Output the (X, Y) coordinate of the center of the cell containing the given text.  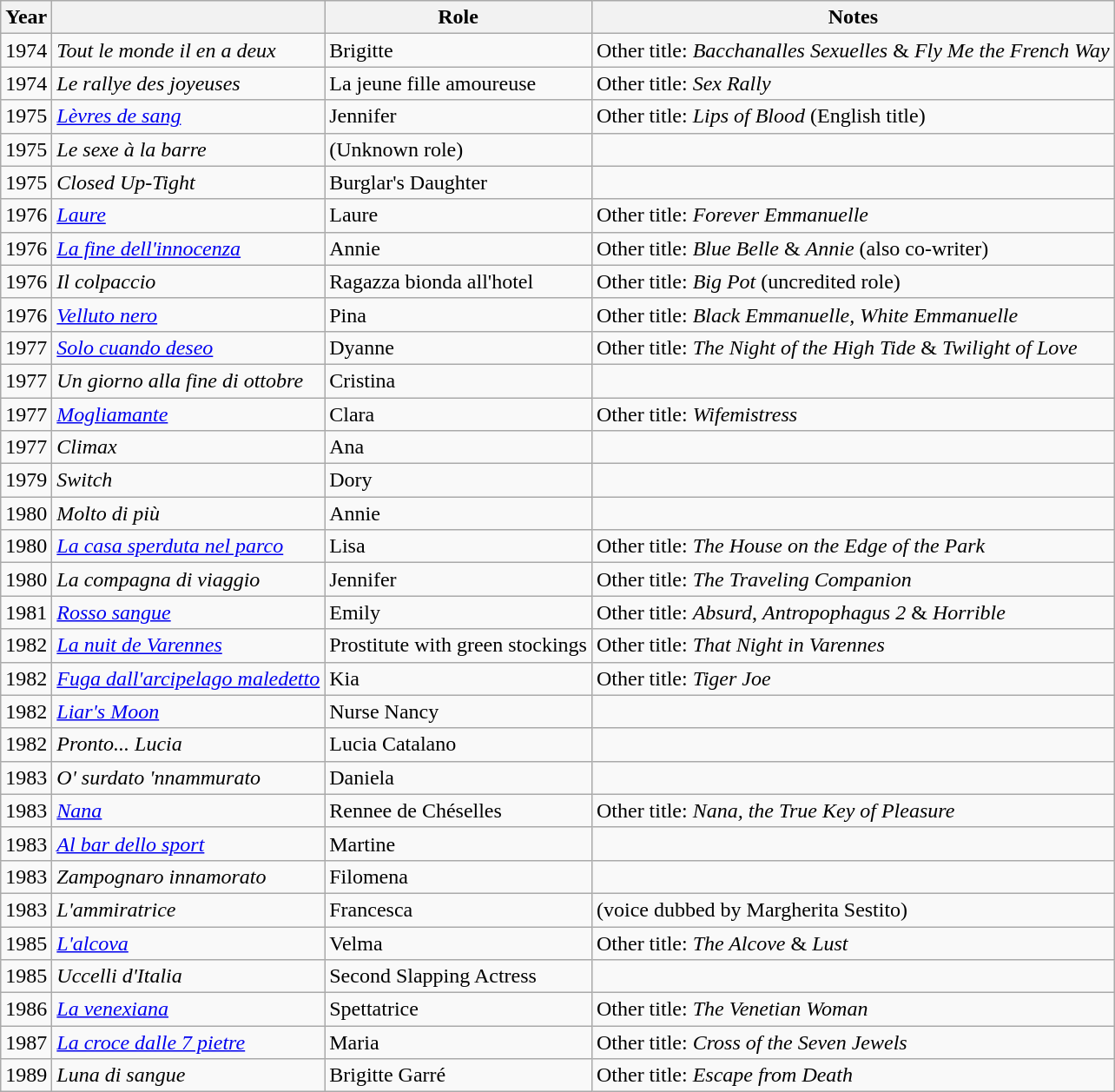
La compagna di viaggio (188, 579)
Velluto nero (188, 314)
Other title: Cross of the Seven Jewels (853, 1042)
(Unknown role) (459, 149)
Other title: Absurd, Antropophagus 2 & Horrible (853, 612)
1987 (26, 1042)
Ana (459, 447)
La casa sperduta nel parco (188, 546)
Daniela (459, 778)
Year (26, 17)
Dyanne (459, 347)
Luna di sangue (188, 1075)
1979 (26, 480)
La venexiana (188, 1009)
Fuga dall'arcipelago maledetto (188, 678)
Role (459, 17)
Other title: Wifemistress (853, 414)
Lucia Catalano (459, 745)
Martine (459, 844)
L'alcova (188, 943)
Mogliamante (188, 414)
La jeune fille amoureuse (459, 83)
La nuit de Varennes (188, 645)
Other title: Big Pot (uncredited role) (853, 281)
Other title: The House on the Edge of the Park (853, 546)
Maria (459, 1042)
Lisa (459, 546)
Other title: Escape from Death (853, 1075)
O' surdato 'nnammurato (188, 778)
Other title: That Night in Varennes (853, 645)
Spettatrice (459, 1009)
La croce dalle 7 pietre (188, 1042)
Un giorno alla fine di ottobre (188, 381)
Emily (459, 612)
Le rallye des joyeuses (188, 83)
Other title: Sex Rally (853, 83)
Second Slapping Actress (459, 976)
Filomena (459, 877)
Kia (459, 678)
Nana (188, 811)
Other title: The Night of the High Tide & Twilight of Love (853, 347)
Climax (188, 447)
Francesca (459, 910)
Rennee de Chéselles (459, 811)
Notes (853, 17)
1981 (26, 612)
Pina (459, 314)
Other title: The Alcove & Lust (853, 943)
Uccelli d'Italia (188, 976)
Le sexe à la barre (188, 149)
Other title: Tiger Joe (853, 678)
Dory (459, 480)
Burglar's Daughter (459, 182)
Ragazza bionda all'hotel (459, 281)
Il colpaccio (188, 281)
Pronto... Lucia (188, 745)
(voice dubbed by Margherita Sestito) (853, 910)
Other title: Lips of Blood (English title) (853, 116)
Closed Up-Tight (188, 182)
Prostitute with green stockings (459, 645)
Cristina (459, 381)
Nurse Nancy (459, 711)
Clara (459, 414)
Other title: Nana, the True Key of Pleasure (853, 811)
L'ammiratrice (188, 910)
Other title: Bacchanalles Sexuelles & Fly Me the French Way (853, 50)
Tout le monde il en a deux (188, 50)
Rosso sangue (188, 612)
Brigitte Garré (459, 1075)
Velma (459, 943)
Zampognaro innamorato (188, 877)
La fine dell'innocenza (188, 248)
Other title: Black Emmanuelle, White Emmanuelle (853, 314)
Brigitte (459, 50)
Al bar dello sport (188, 844)
Other title: Blue Belle & Annie (also co-writer) (853, 248)
Switch (188, 480)
Other title: Forever Emmanuelle (853, 215)
Other title: The Venetian Woman (853, 1009)
1989 (26, 1075)
Other title: The Traveling Companion (853, 579)
Liar's Moon (188, 711)
Lèvres de sang (188, 116)
Solo cuando deseo (188, 347)
Molto di più (188, 513)
1986 (26, 1009)
